Provide the [x, y] coordinate of the cell's center where the given text is located.  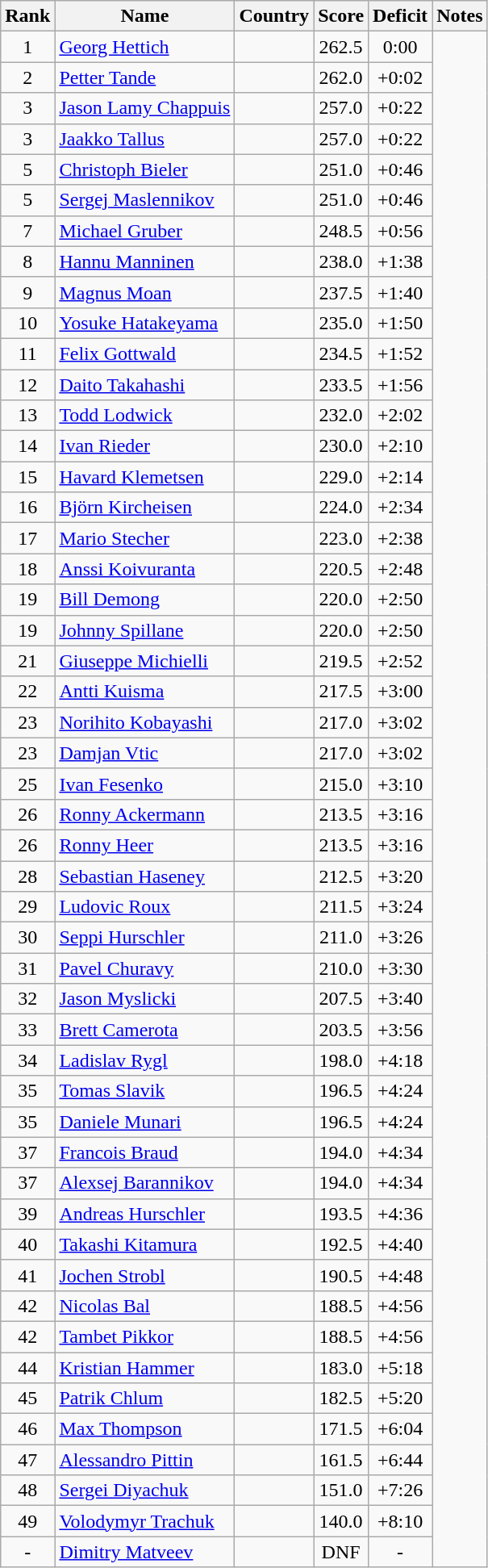
215.0 [341, 784]
Magnus Moan [145, 292]
Rank [27, 16]
Giuseppe Michielli [145, 661]
Ronny Ackermann [145, 814]
232.0 [341, 416]
16 [27, 508]
Deficit [400, 16]
Max Thompson [145, 1429]
+3:26 [400, 938]
9 [27, 292]
182.5 [341, 1399]
248.5 [341, 231]
+2:10 [400, 446]
140.0 [341, 1521]
+3:40 [400, 999]
22 [27, 692]
Mario Stecher [145, 538]
Andreas Hurschler [145, 1214]
+4:48 [400, 1275]
+3:10 [400, 784]
28 [27, 876]
Jaakko Tallus [145, 139]
Hannu Manninen [145, 261]
2 [27, 77]
29 [27, 907]
+1:52 [400, 353]
45 [27, 1399]
220.5 [341, 569]
192.5 [341, 1244]
Ivan Rieder [145, 446]
262.5 [341, 47]
34 [27, 1060]
Jason Lamy Chappuis [145, 108]
Jason Myslicki [145, 999]
Kristian Hammer [145, 1368]
Felix Gottwald [145, 353]
235.0 [341, 323]
46 [27, 1429]
+4:36 [400, 1214]
Ronny Heer [145, 845]
Patrik Chlum [145, 1399]
224.0 [341, 508]
Jochen Strobl [145, 1275]
Norihito Kobayashi [145, 722]
7 [27, 231]
+5:20 [400, 1399]
Nicolas Bal [145, 1306]
223.0 [341, 538]
Tomas Slavik [145, 1091]
+6:44 [400, 1460]
Ivan Fesenko [145, 784]
Brett Camerota [145, 1030]
198.0 [341, 1060]
183.0 [341, 1368]
+4:40 [400, 1244]
DNF [341, 1552]
Christoph Bieler [145, 169]
47 [27, 1460]
33 [27, 1030]
12 [27, 385]
Ludovic Roux [145, 907]
Georg Hettich [145, 47]
+1:40 [400, 292]
Notes [460, 16]
39 [27, 1214]
Anssi Koivuranta [145, 569]
Volodymyr Trachuk [145, 1521]
8 [27, 261]
233.5 [341, 385]
+2:14 [400, 477]
+8:10 [400, 1521]
Takashi Kitamura [145, 1244]
203.5 [341, 1030]
Björn Kircheisen [145, 508]
44 [27, 1368]
Daito Takahashi [145, 385]
Yosuke Hatakeyama [145, 323]
Johnny Spillane [145, 630]
21 [27, 661]
Michael Gruber [145, 231]
18 [27, 569]
Antti Kuisma [145, 692]
Seppi Hurschler [145, 938]
Sergej Maslennikov [145, 200]
212.5 [341, 876]
262.0 [341, 77]
+7:26 [400, 1491]
17 [27, 538]
229.0 [341, 477]
193.5 [341, 1214]
Alessandro Pittin [145, 1460]
238.0 [341, 261]
25 [27, 784]
48 [27, 1491]
219.5 [341, 661]
+2:52 [400, 661]
Country [274, 16]
0:00 [400, 47]
+2:02 [400, 416]
+3:00 [400, 692]
Tambet Pikkor [145, 1336]
+1:38 [400, 261]
49 [27, 1521]
Sebastian Haseney [145, 876]
Damjan Vtic [145, 753]
+6:04 [400, 1429]
+3:24 [400, 907]
+1:50 [400, 323]
207.5 [341, 999]
Name [145, 16]
151.0 [341, 1491]
+0:02 [400, 77]
+0:56 [400, 231]
+4:18 [400, 1060]
171.5 [341, 1429]
Francois Braud [145, 1152]
Petter Tande [145, 77]
Dimitry Matveev [145, 1552]
+2:38 [400, 538]
1 [27, 47]
Havard Klemetsen [145, 477]
211.0 [341, 938]
161.5 [341, 1460]
Bill Demong [145, 600]
+5:18 [400, 1368]
14 [27, 446]
+1:56 [400, 385]
+2:34 [400, 508]
11 [27, 353]
Sergei Diyachuk [145, 1491]
Alexsej Barannikov [145, 1183]
Score [341, 16]
41 [27, 1275]
32 [27, 999]
+3:30 [400, 968]
+3:56 [400, 1030]
210.0 [341, 968]
Pavel Churavy [145, 968]
190.5 [341, 1275]
31 [27, 968]
211.5 [341, 907]
230.0 [341, 446]
+3:20 [400, 876]
234.5 [341, 353]
+2:48 [400, 569]
Ladislav Rygl [145, 1060]
217.5 [341, 692]
13 [27, 416]
40 [27, 1244]
Todd Lodwick [145, 416]
30 [27, 938]
10 [27, 323]
15 [27, 477]
Daniele Munari [145, 1122]
237.5 [341, 292]
